Search for the cell housing the specified text and yield its [x, y] center coordinate. 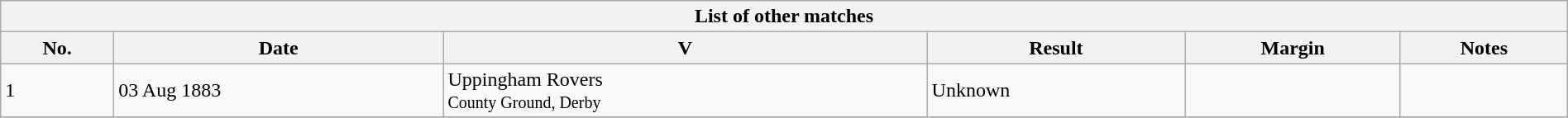
Margin [1293, 48]
1 [58, 91]
03 Aug 1883 [279, 91]
Date [279, 48]
No. [58, 48]
List of other matches [784, 17]
Notes [1484, 48]
Uppingham Rovers County Ground, Derby [685, 91]
Result [1056, 48]
V [685, 48]
Unknown [1056, 91]
